Search for the cell housing the specified text and yield its (x, y) center coordinate. 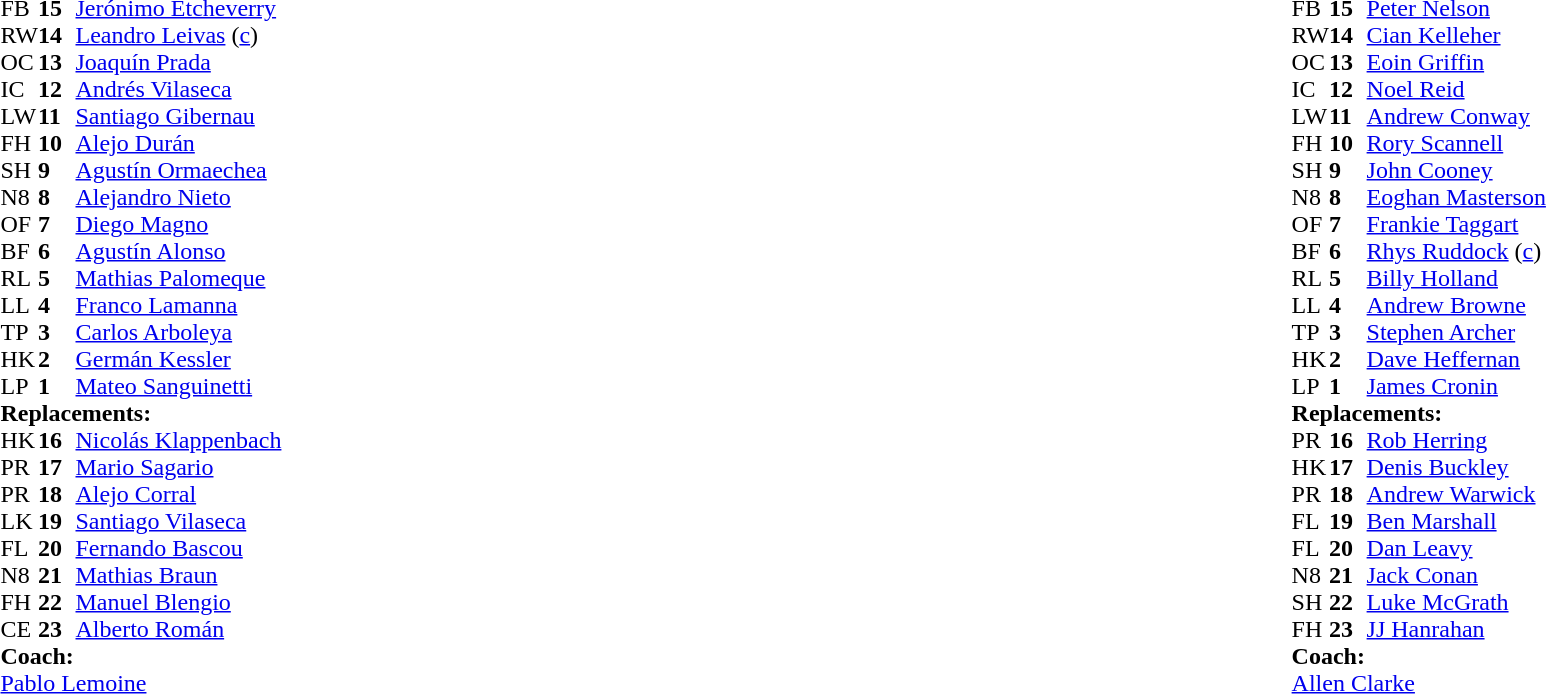
Noel Reid (1456, 90)
Rhys Ruddock (c) (1456, 252)
Stephen Archer (1456, 332)
Mathias Braun (179, 576)
LK (19, 522)
Ben Marshall (1456, 522)
Manuel Blengio (179, 602)
Agustín Alonso (179, 252)
Franco Lamanna (179, 306)
Joaquín Prada (179, 62)
Santiago Gibernau (179, 116)
Leandro Leivas (c) (179, 36)
Rory Scannell (1456, 144)
Luke McGrath (1456, 602)
Andrew Conway (1456, 116)
John Cooney (1456, 170)
Eoin Griffin (1456, 62)
Santiago Vilaseca (179, 522)
Fernando Bascou (179, 548)
Eoghan Masterson (1456, 198)
Alejo Corral (179, 494)
Dave Heffernan (1456, 360)
Alejandro Nieto (179, 198)
Mario Sagario (179, 468)
Jack Conan (1456, 576)
Cian Kelleher (1456, 36)
Denis Buckley (1456, 468)
James Cronin (1456, 386)
JJ Hanrahan (1456, 630)
Alberto Román (179, 630)
Nicolás Klappenbach (179, 440)
Alejo Durán (179, 144)
Mathias Palomeque (179, 278)
Andrés Vilaseca (179, 90)
Diego Magno (179, 224)
Mateo Sanguinetti (179, 386)
Rob Herring (1456, 440)
Germán Kessler (179, 360)
Dan Leavy (1456, 548)
Andrew Browne (1456, 306)
Agustín Ormaechea (179, 170)
CE (19, 630)
Andrew Warwick (1456, 494)
Billy Holland (1456, 278)
Carlos Arboleya (179, 332)
Frankie Taggart (1456, 224)
